Detect which cell encompasses the target text, then output its [x, y] center coordinate. 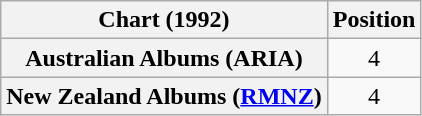
Position [374, 20]
Australian Albums (ARIA) [164, 58]
Chart (1992) [164, 20]
New Zealand Albums (RMNZ) [164, 96]
